Return (x, y) of the center of cell containing provided text 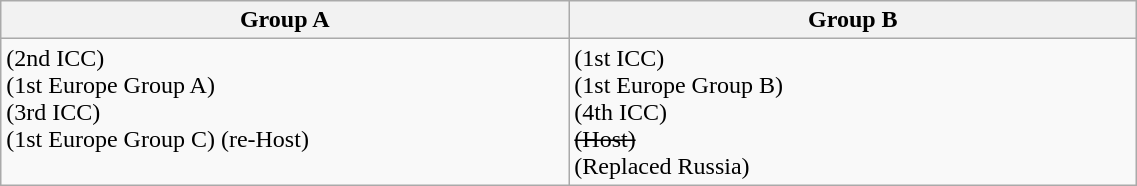
(1st ICC) (1st Europe Group B) (4th ICC) (Host) (Replaced Russia) (853, 112)
Group B (853, 20)
(2nd ICC) (1st Europe Group A) (3rd ICC) (1st Europe Group C) (re-Host) (285, 112)
Group A (285, 20)
